For the text-containing cell, return its midpoint in [x, y] coordinate format. 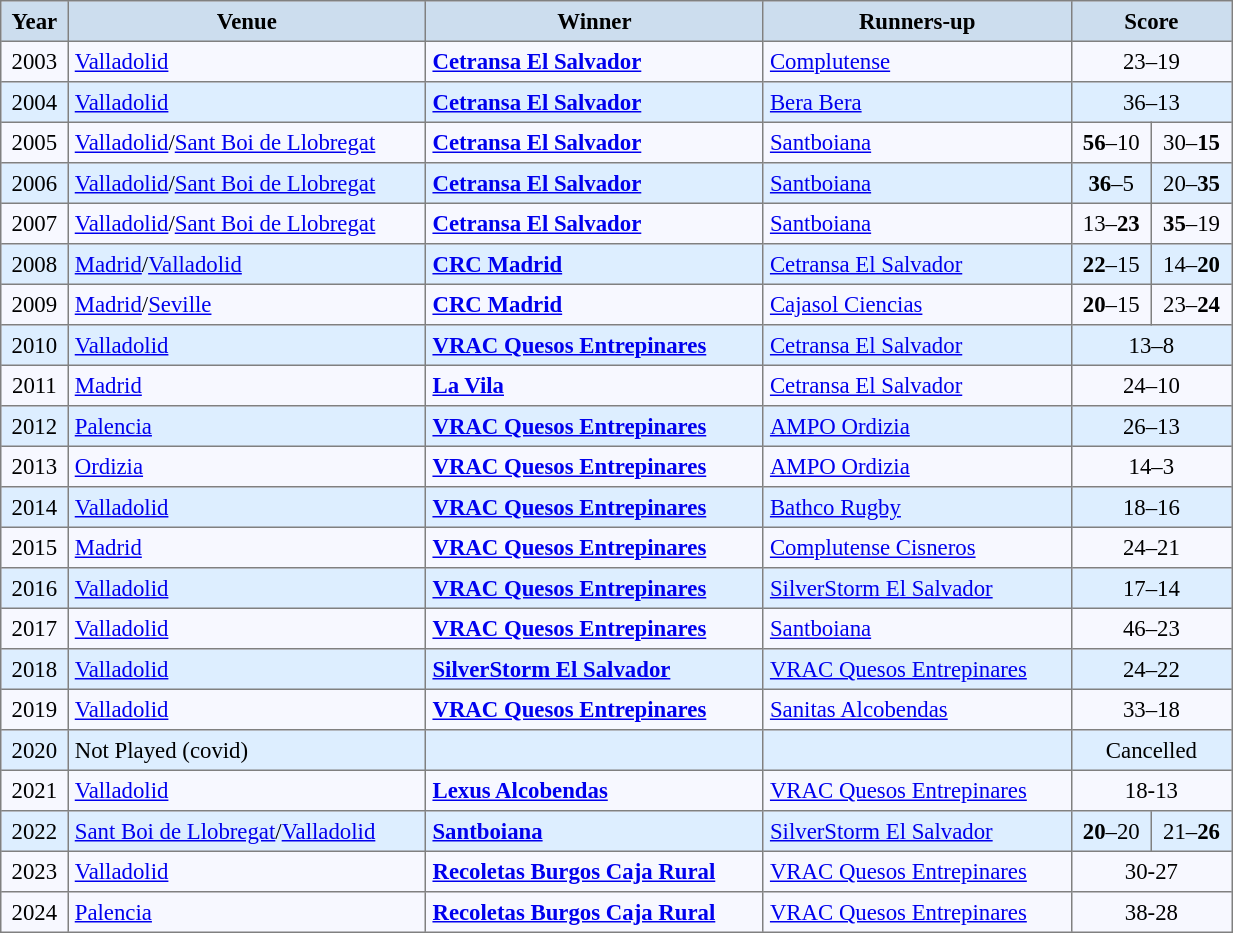
23–24 [1191, 304]
2003 [34, 61]
La Vila [594, 385]
2014 [34, 507]
23–19 [1152, 61]
38-28 [1152, 912]
2018 [34, 669]
14–20 [1191, 264]
35–19 [1191, 223]
Bathco Rugby [917, 507]
Madrid/Seville [247, 304]
2024 [34, 912]
2004 [34, 102]
20–20 [1111, 831]
2021 [34, 790]
2020 [34, 750]
2012 [34, 426]
33–18 [1152, 709]
2005 [34, 142]
2022 [34, 831]
18–16 [1152, 507]
13–23 [1111, 223]
2008 [34, 264]
2015 [34, 547]
17–14 [1152, 588]
Not Played (covid) [247, 750]
30–15 [1191, 142]
Winner [594, 21]
Madrid/Valladolid [247, 264]
Runners-up [917, 21]
Complutense [917, 61]
2007 [34, 223]
2016 [34, 588]
Cancelled [1152, 750]
2010 [34, 345]
36–5 [1111, 183]
18-13 [1152, 790]
2023 [34, 871]
2017 [34, 628]
24–22 [1152, 669]
36–13 [1152, 102]
56–10 [1111, 142]
13–8 [1152, 345]
46–23 [1152, 628]
24–21 [1152, 547]
Cajasol Ciencias [917, 304]
2009 [34, 304]
Score [1152, 21]
Venue [247, 21]
2019 [34, 709]
20–15 [1111, 304]
24–10 [1152, 385]
Ordizia [247, 466]
Lexus Alcobendas [594, 790]
Complutense Cisneros [917, 547]
30-27 [1152, 871]
Sanitas Alcobendas [917, 709]
2006 [34, 183]
26–13 [1152, 426]
Bera Bera [917, 102]
2011 [34, 385]
Year [34, 21]
22–15 [1111, 264]
14–3 [1152, 466]
Sant Boi de Llobregat/Valladolid [247, 831]
20–35 [1191, 183]
2013 [34, 466]
21–26 [1191, 831]
